Capture the cell that displays the provided text and extract its (X, Y) central coordinate. 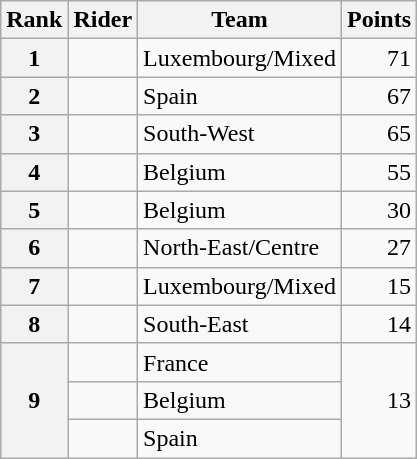
14 (380, 324)
55 (380, 172)
4 (34, 172)
7 (34, 286)
2 (34, 96)
15 (380, 286)
Points (380, 20)
8 (34, 324)
65 (380, 134)
67 (380, 96)
6 (34, 248)
30 (380, 210)
Team (240, 20)
71 (380, 58)
27 (380, 248)
South-East (240, 324)
Rider (103, 20)
1 (34, 58)
5 (34, 210)
3 (34, 134)
North-East/Centre (240, 248)
Rank (34, 20)
South-West (240, 134)
13 (380, 400)
France (240, 362)
9 (34, 400)
